Pinpoint the cell where the given text exists, returning its (x, y) midpoint coordinate. 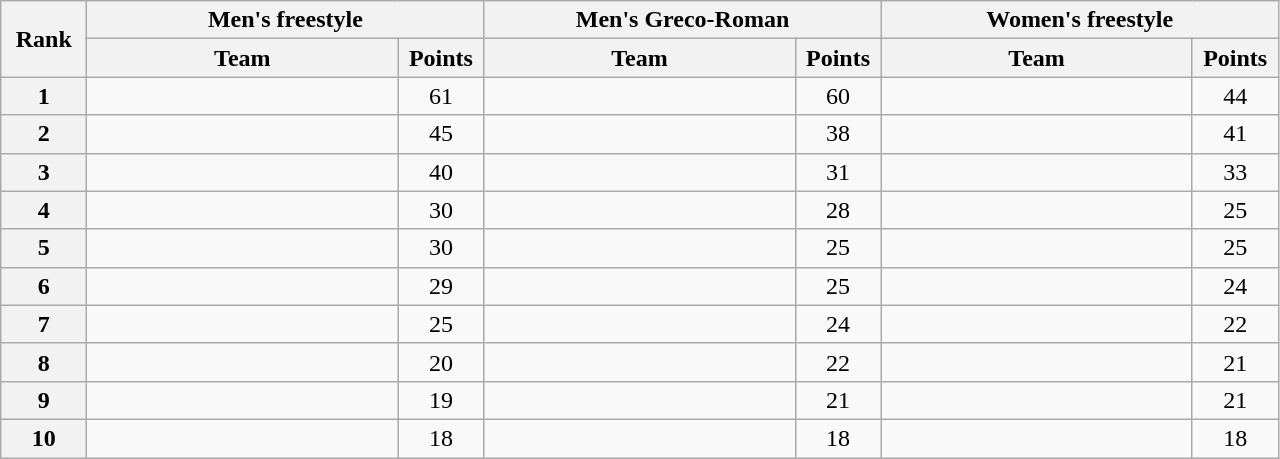
7 (44, 324)
38 (838, 134)
Rank (44, 39)
2 (44, 134)
Women's freestyle (1080, 20)
20 (441, 362)
3 (44, 172)
60 (838, 96)
44 (1235, 96)
4 (44, 210)
5 (44, 248)
33 (1235, 172)
31 (838, 172)
41 (1235, 134)
1 (44, 96)
28 (838, 210)
6 (44, 286)
45 (441, 134)
9 (44, 400)
10 (44, 438)
Men's Greco-Roman (682, 20)
40 (441, 172)
29 (441, 286)
19 (441, 400)
8 (44, 362)
61 (441, 96)
Men's freestyle (286, 20)
